Scan for the cell matching the given text and deliver its [X, Y] coordinate at center. 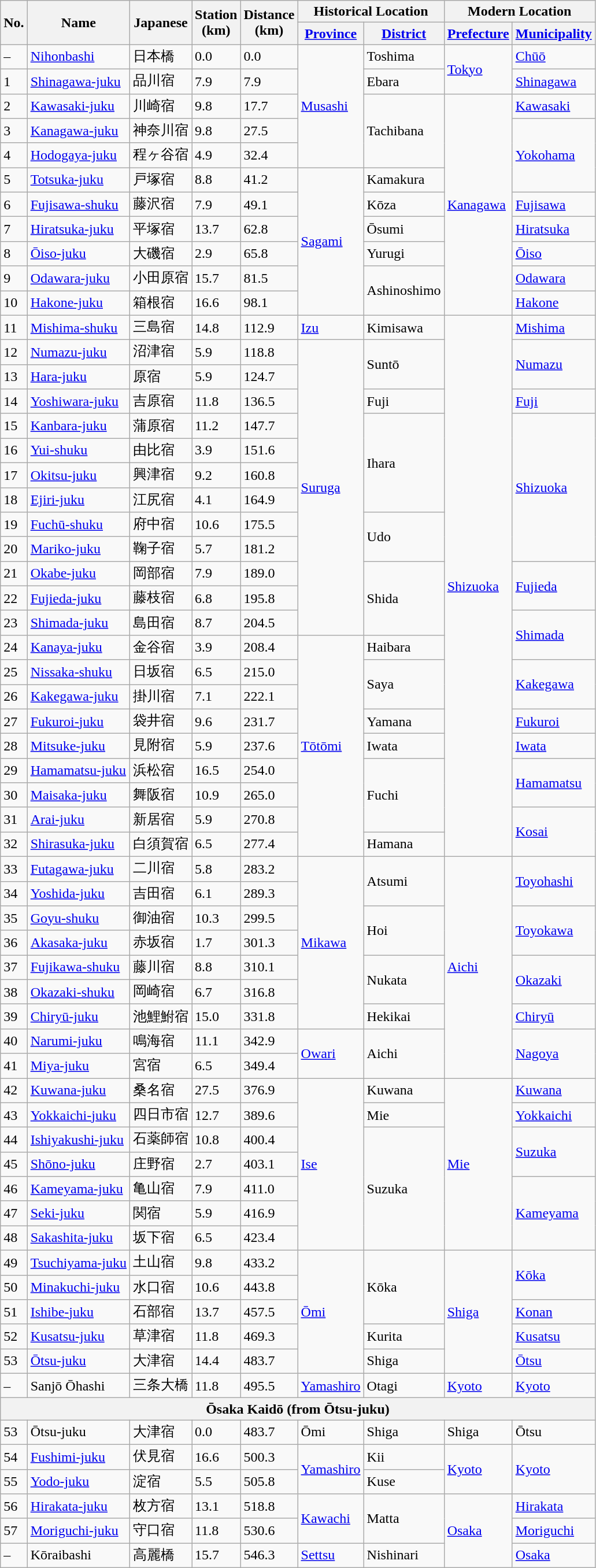
41 [14, 1066]
No. [14, 23]
淀宿 [161, 1481]
Ejiri-juku [79, 500]
8.7 [216, 623]
金谷宿 [161, 648]
Province [331, 34]
Hiratsuka [554, 229]
Toyokawa [554, 931]
Shida [403, 598]
18 [14, 500]
Okazaki [554, 979]
237.6 [269, 746]
Chiryū-juku [79, 1016]
白須賀宿 [161, 844]
亀山宿 [161, 1189]
48 [14, 1238]
283.2 [269, 868]
Moriguchi [554, 1531]
Kawasaki-juku [79, 106]
175.5 [269, 525]
水口宿 [161, 1287]
270.8 [269, 820]
Kanagawa [478, 205]
Name [79, 23]
Ōsumi [403, 229]
庄野宿 [161, 1164]
Hakone [554, 303]
5.7 [216, 549]
4.1 [216, 500]
Fukuroi [554, 722]
7.1 [216, 697]
15.0 [216, 1016]
土山宿 [161, 1263]
掛川宿 [161, 697]
三条大橋 [161, 1385]
Shōno-juku [79, 1164]
57 [14, 1531]
34 [14, 894]
11 [14, 327]
Ishiyakushi-juku [79, 1140]
469.3 [269, 1337]
39 [14, 1016]
Shinagawa [554, 81]
Fujisawa-shuku [79, 205]
戸塚宿 [161, 180]
518.8 [269, 1507]
349.4 [269, 1066]
見附宿 [161, 746]
118.8 [269, 353]
Yokkaichi [554, 1115]
Kimisawa [403, 327]
11.2 [216, 426]
Nissaka-shuku [79, 672]
Kanbara-juku [79, 426]
大磯宿 [161, 253]
50 [14, 1287]
12.7 [216, 1115]
Nishinari [403, 1555]
316.8 [269, 992]
22 [14, 598]
Modern Location [519, 12]
伏見宿 [161, 1457]
500.3 [269, 1457]
Kusatsu [554, 1337]
Fujikawa-shuku [79, 968]
495.5 [269, 1385]
14.4 [216, 1361]
Maisaka-juku [79, 796]
457.5 [269, 1312]
赤坂宿 [161, 942]
Ōsaka Kaidō (from Ōtsu-juku) [298, 1409]
5.5 [216, 1481]
Atsumi [403, 881]
13.1 [216, 1507]
12 [14, 353]
三島宿 [161, 327]
14.8 [216, 327]
14 [14, 401]
6.1 [216, 894]
1.7 [216, 942]
Hirakata-juku [79, 1507]
Suntō [403, 364]
Kakegawa-juku [79, 697]
376.9 [269, 1090]
6.7 [216, 992]
桑名宿 [161, 1090]
43 [14, 1115]
Moriguchi-juku [79, 1531]
Mikawa [331, 942]
33 [14, 868]
Kosai [554, 831]
藤枝宿 [161, 598]
程ヶ谷宿 [161, 155]
池鯉鮒宿 [161, 1016]
吉田宿 [161, 894]
37 [14, 968]
Chūō [554, 57]
Tsuchiyama-juku [79, 1263]
32 [14, 844]
9 [14, 279]
44 [14, 1140]
32.4 [269, 155]
505.8 [269, 1481]
164.9 [269, 500]
二川宿 [161, 868]
16 [14, 451]
Hamamatsu-juku [79, 770]
204.5 [269, 623]
Yodo-juku [79, 1481]
Kusatsu-juku [79, 1337]
2.9 [216, 253]
Hakone-juku [79, 303]
袋井宿 [161, 722]
Suruga [331, 488]
231.7 [269, 722]
65.8 [269, 253]
151.6 [269, 451]
30 [14, 796]
Kawachi [331, 1518]
Chiryū [554, 1016]
299.5 [269, 918]
Municipality [554, 34]
36 [14, 942]
蒲原宿 [161, 426]
Sagami [331, 242]
4 [14, 155]
13 [14, 377]
日坂宿 [161, 672]
10.8 [216, 1140]
Yoshiwara-juku [79, 401]
高麗橋 [161, 1555]
Fujieda [554, 586]
Tōtōmi [331, 746]
9.2 [216, 475]
17.7 [269, 106]
Kii [403, 1457]
Shinagawa-juku [79, 81]
47 [14, 1213]
宮宿 [161, 1066]
24 [14, 648]
Yurugi [403, 253]
鞠子宿 [161, 549]
Numazu [554, 364]
Station(km) [216, 23]
15 [14, 426]
Kuwana-juku [79, 1090]
112.9 [269, 327]
29 [14, 770]
Hoi [403, 931]
49.1 [269, 205]
35 [14, 918]
興津宿 [161, 475]
関宿 [161, 1213]
46 [14, 1189]
136.5 [269, 401]
10.3 [216, 918]
20 [14, 549]
5.8 [216, 868]
433.2 [269, 1263]
52 [14, 1337]
19 [14, 525]
423.4 [269, 1238]
49 [14, 1263]
400.4 [269, 1140]
Fuchi [403, 795]
日本橋 [161, 57]
6 [14, 205]
Okitsu-juku [79, 475]
147.7 [269, 426]
411.0 [269, 1189]
Hara-juku [79, 377]
Fujieda-juku [79, 598]
Ōiso-juku [79, 253]
枚方宿 [161, 1507]
38 [14, 992]
Prefecture [478, 34]
Hirakata [554, 1507]
Kakegawa [554, 685]
21 [14, 574]
Odawara [554, 279]
277.4 [269, 844]
Nagoya [554, 1053]
Okazaki-shuku [79, 992]
301.3 [269, 942]
6.8 [216, 598]
Kameyama [554, 1214]
208.4 [269, 648]
府中宿 [161, 525]
Distance(km) [269, 23]
25 [14, 672]
坂下宿 [161, 1238]
31 [14, 820]
Kameyama-juku [79, 1189]
28 [14, 746]
265.0 [269, 796]
小田原宿 [161, 279]
416.9 [269, 1213]
56 [14, 1507]
289.3 [269, 894]
443.8 [269, 1287]
55 [14, 1481]
98.1 [269, 303]
Fukuroi-juku [79, 722]
Japanese [161, 23]
Tachibana [403, 131]
Yokkaichi-juku [79, 1115]
藤川宿 [161, 968]
Yoshida-juku [79, 894]
吉原宿 [161, 401]
川崎宿 [161, 106]
Hamana [403, 844]
Akasaka-juku [79, 942]
浜松宿 [161, 770]
81.5 [269, 279]
新居宿 [161, 820]
42 [14, 1090]
Nukata [403, 979]
546.3 [269, 1555]
Historical Location [371, 12]
40 [14, 1041]
岡部宿 [161, 574]
10.9 [216, 796]
331.8 [269, 1016]
品川宿 [161, 81]
254.0 [269, 770]
2.7 [216, 1164]
Kōraibashi [79, 1555]
Ebara [403, 81]
Ishibe-juku [79, 1312]
11.1 [216, 1041]
4.9 [216, 155]
Owari [331, 1053]
District [403, 34]
島田宿 [161, 623]
7 [14, 229]
Matta [403, 1518]
石薬師宿 [161, 1140]
Odawara-juku [79, 279]
2 [14, 106]
342.9 [269, 1041]
沼津宿 [161, 353]
189.0 [269, 574]
9.6 [216, 722]
389.6 [269, 1115]
Yokohama [554, 156]
石部宿 [161, 1312]
Otagi [403, 1385]
3 [14, 131]
Mishima-shuku [79, 327]
Haibara [403, 648]
195.8 [269, 598]
310.1 [269, 968]
舞阪宿 [161, 796]
403.1 [269, 1164]
62.8 [269, 229]
124.7 [269, 377]
Izu [331, 327]
江尻宿 [161, 500]
原宿 [161, 377]
Futagawa-juku [79, 868]
Numazu-juku [79, 353]
Shimada-juku [79, 623]
215.0 [269, 672]
Hamamatsu [554, 783]
Minakuchi-juku [79, 1287]
Settsu [331, 1555]
Fuchū-shuku [79, 525]
Yui-shuku [79, 451]
Yamana [403, 722]
Kuse [403, 1481]
箱根宿 [161, 303]
Sakashita-juku [79, 1238]
四日市宿 [161, 1115]
Musashi [331, 106]
Udo [403, 537]
26 [14, 697]
41.2 [269, 180]
Ise [331, 1164]
草津宿 [161, 1337]
Mariko-juku [79, 549]
Miya-juku [79, 1066]
54 [14, 1457]
Arai-juku [79, 820]
Toshima [403, 57]
45 [14, 1164]
守口宿 [161, 1531]
Kanaya-juku [79, 648]
17 [14, 475]
Fushimi-juku [79, 1457]
Tokyo [478, 69]
平塚宿 [161, 229]
10 [14, 303]
160.8 [269, 475]
5 [14, 180]
由比宿 [161, 451]
Mitsuke-juku [79, 746]
Konan [554, 1312]
Hodogaya-juku [79, 155]
Fujisawa [554, 205]
Shimada [554, 635]
Toyohashi [554, 881]
御油宿 [161, 918]
222.1 [269, 697]
Kōza [403, 205]
Seki-juku [79, 1213]
Saya [403, 685]
Hiratsuka-juku [79, 229]
Kawasaki [554, 106]
Kamakura [403, 180]
530.6 [269, 1531]
Ihara [403, 463]
神奈川宿 [161, 131]
鳴海宿 [161, 1041]
Nihonbashi [79, 57]
Shirasuka-juku [79, 844]
Kanagawa-juku [79, 131]
Kurita [403, 1337]
Sanjō Ōhashi [79, 1385]
Mishima [554, 327]
Okabe-juku [79, 574]
藤沢宿 [161, 205]
27 [14, 722]
16.5 [216, 770]
Narumi-juku [79, 1041]
Totsuka-juku [79, 180]
Goyu-shuku [79, 918]
Ōiso [554, 253]
51 [14, 1312]
23 [14, 623]
岡崎宿 [161, 992]
Ashinoshimo [403, 290]
181.2 [269, 549]
8 [14, 253]
1 [14, 81]
Hekikai [403, 1016]
